Return [X, Y] of the center of cell containing provided text 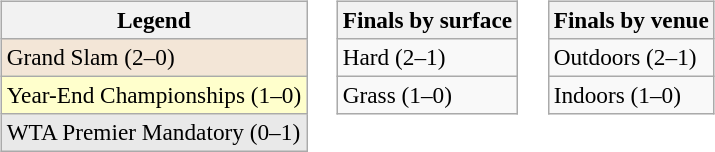
Legend [154, 20]
Year-End Championships (1–0) [154, 95]
Grass (1–0) [427, 95]
Indoors (1–0) [631, 95]
Grand Slam (2–0) [154, 57]
Finals by surface [427, 20]
Hard (2–1) [427, 57]
Outdoors (2–1) [631, 57]
WTA Premier Mandatory (0–1) [154, 133]
Finals by venue [631, 20]
